Search for the cell housing the specified text and yield its [X, Y] center coordinate. 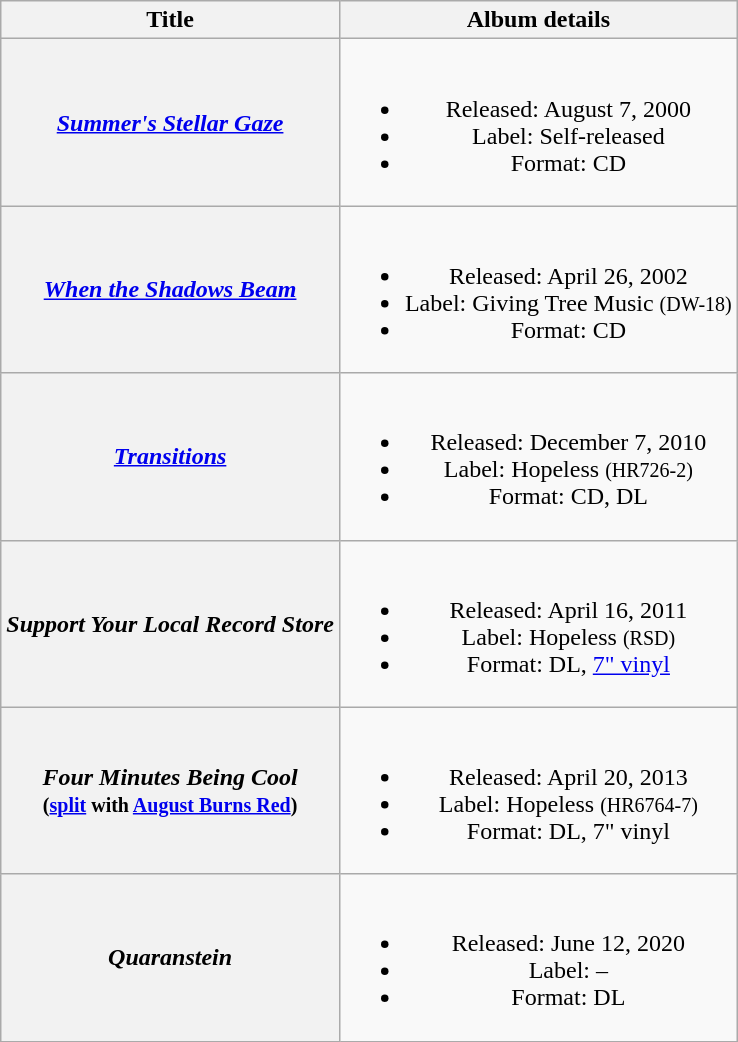
Four Minutes Being Cool(split with August Burns Red) [170, 790]
Released: April 16, 2011Label: Hopeless (RSD)Format: DL, 7" vinyl [538, 624]
Transitions [170, 456]
Album details [538, 20]
Released: June 12, 2020Label: –Format: DL [538, 958]
Released: April 26, 2002Label: Giving Tree Music (DW-18)Format: CD [538, 290]
Support Your Local Record Store [170, 624]
Summer's Stellar Gaze [170, 122]
When the Shadows Beam [170, 290]
Title [170, 20]
Quaranstein [170, 958]
Released: August 7, 2000Label: Self-releasedFormat: CD [538, 122]
Released: December 7, 2010Label: Hopeless (HR726-2)Format: CD, DL [538, 456]
Released: April 20, 2013Label: Hopeless (HR6764-7)Format: DL, 7" vinyl [538, 790]
